Provide the (x, y) coordinate of the cell's center where the given text is located.  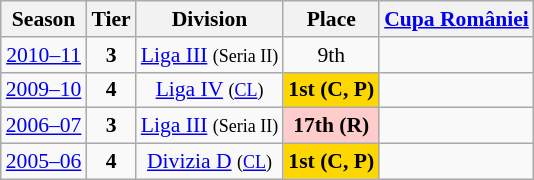
Place (331, 19)
17th (R) (331, 126)
2006–07 (44, 126)
Liga IV (CL) (210, 90)
2010–11 (44, 55)
2009–10 (44, 90)
9th (331, 55)
Cupa României (456, 19)
2005–06 (44, 162)
Tier (110, 19)
Season (44, 19)
Divizia D (CL) (210, 162)
Division (210, 19)
